Detect which cell encompasses the target text, then output its (x, y) center coordinate. 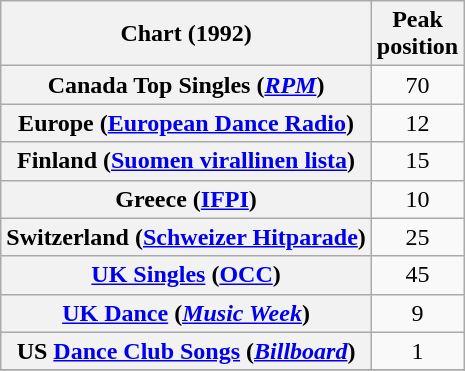
12 (417, 123)
UK Dance (Music Week) (186, 313)
10 (417, 199)
Europe (European Dance Radio) (186, 123)
Chart (1992) (186, 34)
Greece (IFPI) (186, 199)
1 (417, 351)
Peakposition (417, 34)
US Dance Club Songs (Billboard) (186, 351)
Switzerland (Schweizer Hitparade) (186, 237)
Canada Top Singles (RPM) (186, 85)
25 (417, 237)
UK Singles (OCC) (186, 275)
9 (417, 313)
70 (417, 85)
15 (417, 161)
45 (417, 275)
Finland (Suomen virallinen lista) (186, 161)
